Provide the (X, Y) coordinate of the cell's center where the given text is located.  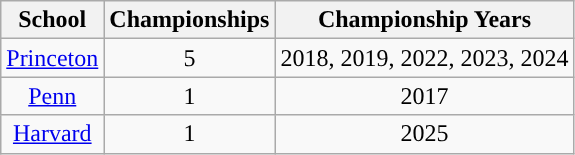
Harvard (52, 134)
5 (190, 58)
Championships (190, 20)
2025 (424, 134)
Princeton (52, 58)
Penn (52, 96)
2017 (424, 96)
School (52, 20)
Championship Years (424, 20)
2018, 2019, 2022, 2023, 2024 (424, 58)
